Extract the [X, Y] coordinate from the center of the cell holding the provided text.  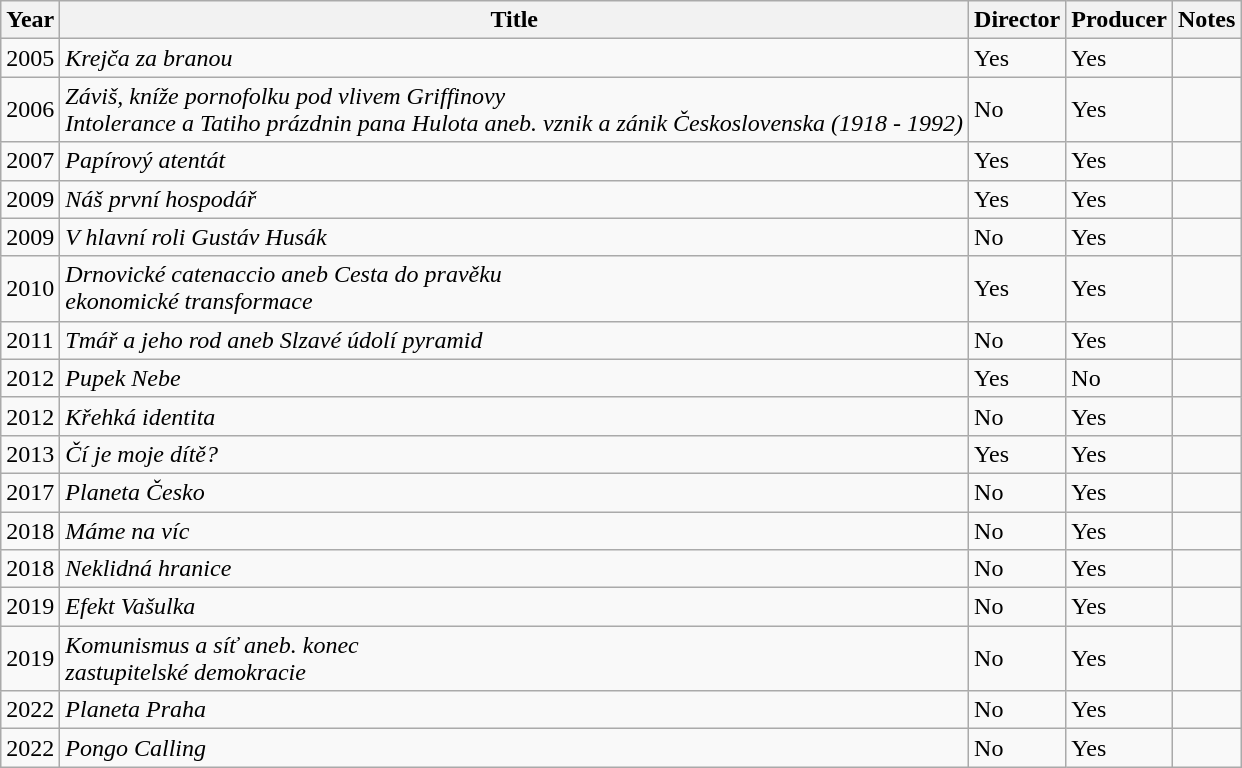
2005 [30, 58]
Máme na víc [514, 531]
Efekt Vašulka [514, 607]
Year [30, 20]
Neklidná hranice [514, 569]
Drnovické catenaccio aneb Cesta do pravěkuekonomické transformace [514, 288]
Čí je moje dítě? [514, 454]
2010 [30, 288]
Náš první hospodář [514, 199]
Pongo Calling [514, 748]
Planeta Česko [514, 492]
2011 [30, 340]
Tmář a jeho rod aneb Slzavé údolí pyramid [514, 340]
Pupek Nebe [514, 378]
Planeta Praha [514, 710]
Krejča za branou [514, 58]
Papírový atentát [514, 161]
Komunismus a síť aneb. koneczastupitelské demokracie [514, 658]
Director [1018, 20]
V hlavní roli Gustáv Husák [514, 237]
2007 [30, 161]
2013 [30, 454]
2017 [30, 492]
2006 [30, 110]
Notes [1206, 20]
Title [514, 20]
Křehká identita [514, 416]
Producer [1120, 20]
Záviš, kníže pornofolku pod vlivem GriffinovyIntolerance a Tatiho prázdnin pana Hulota aneb. vznik a zánik Československa (1918 - 1992) [514, 110]
